Return (x, y) of the center of cell containing provided text 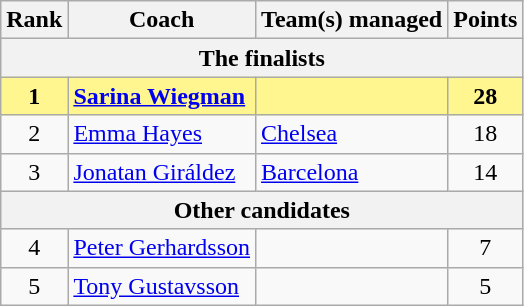
Sarina Wiegman (162, 96)
4 (34, 248)
28 (486, 96)
Peter Gerhardsson (162, 248)
3 (34, 172)
18 (486, 134)
Chelsea (352, 134)
1 (34, 96)
The finalists (262, 58)
Jonatan Giráldez (162, 172)
7 (486, 248)
Rank (34, 20)
14 (486, 172)
Other candidates (262, 210)
Barcelona (352, 172)
Team(s) managed (352, 20)
2 (34, 134)
Emma Hayes (162, 134)
Coach (162, 20)
Points (486, 20)
Tony Gustavsson (162, 286)
